Locate the cell with the specified text and output its [x, y] center coordinate. 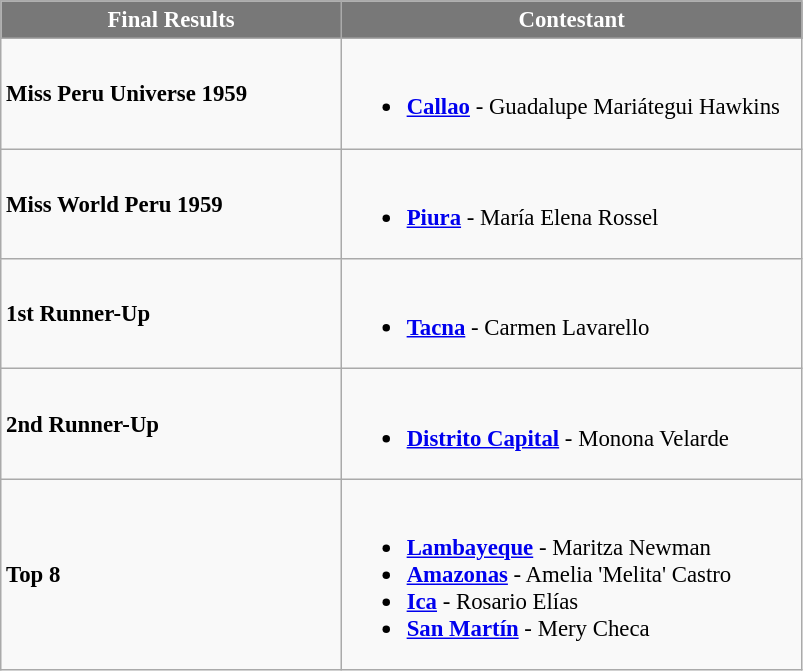
Lambayeque - Maritza Newman Amazonas - Amelia 'Melita' Castro Ica - Rosario Elías San Martín - Mery Checa [572, 574]
Piura - María Elena Rossel [572, 204]
Miss Peru Universe 1959 [172, 94]
Distrito Capital - Monona Velarde [572, 424]
Miss World Peru 1959 [172, 204]
Tacna - Carmen Lavarello [572, 314]
Top 8 [172, 574]
1st Runner-Up [172, 314]
2nd Runner-Up [172, 424]
Callao - Guadalupe Mariátegui Hawkins [572, 94]
Final Results [172, 20]
Contestant [572, 20]
